For the text-containing cell, return its midpoint in (x, y) coordinate format. 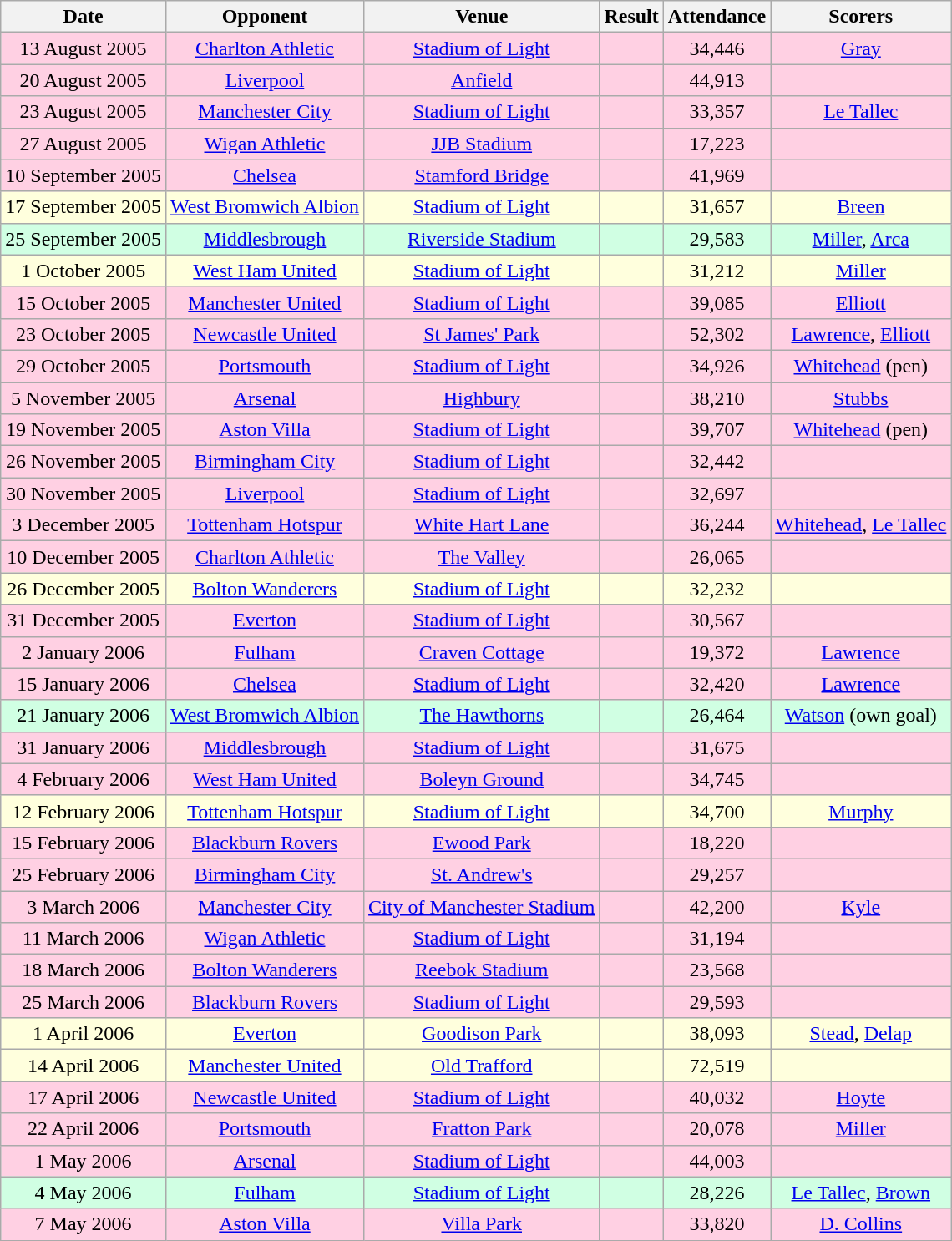
21 January 2006 (84, 716)
St. Andrew's (482, 874)
25 September 2005 (84, 239)
Date (84, 17)
34,745 (717, 779)
Le Tallec (861, 112)
25 March 2006 (84, 1002)
5 November 2005 (84, 398)
29,257 (717, 874)
18,220 (717, 843)
JJB Stadium (482, 144)
Anfield (482, 80)
1 October 2005 (84, 271)
44,003 (717, 1161)
13 August 2005 (84, 48)
Stead, Delap (861, 1034)
19 November 2005 (84, 430)
31,194 (717, 939)
22 April 2006 (84, 1129)
3 December 2005 (84, 525)
30,567 (717, 620)
White Hart Lane (482, 525)
34,700 (717, 811)
Old Trafford (482, 1066)
17 September 2005 (84, 207)
Venue (482, 17)
Hoyte (861, 1097)
Scorers (861, 17)
St James' Park (482, 334)
29,583 (717, 239)
41,969 (717, 175)
36,244 (717, 525)
26 December 2005 (84, 589)
Murphy (861, 811)
Watson (own goal) (861, 716)
40,032 (717, 1097)
Goodison Park (482, 1034)
28,226 (717, 1193)
23,568 (717, 970)
17 April 2006 (84, 1097)
25 February 2006 (84, 874)
32,232 (717, 589)
38,093 (717, 1034)
Lawrence, Elliott (861, 334)
34,926 (717, 366)
Reebok Stadium (482, 970)
Stubbs (861, 398)
26,065 (717, 557)
14 April 2006 (84, 1066)
City of Manchester Stadium (482, 906)
26,464 (717, 716)
Gray (861, 48)
1 April 2006 (84, 1034)
44,913 (717, 80)
17,223 (717, 144)
32,697 (717, 494)
31,212 (717, 271)
15 January 2006 (84, 684)
Craven Cottage (482, 652)
34,446 (717, 48)
29,593 (717, 1002)
3 March 2006 (84, 906)
29 October 2005 (84, 366)
20 August 2005 (84, 80)
Elliott (861, 302)
31,657 (717, 207)
72,519 (717, 1066)
15 October 2005 (84, 302)
10 September 2005 (84, 175)
Ewood Park (482, 843)
Whitehead, Le Tallec (861, 525)
11 March 2006 (84, 939)
4 May 2006 (84, 1193)
30 November 2005 (84, 494)
Stamford Bridge (482, 175)
10 December 2005 (84, 557)
4 February 2006 (84, 779)
19,372 (717, 652)
Riverside Stadium (482, 239)
26 November 2005 (84, 462)
Breen (861, 207)
18 March 2006 (84, 970)
Fratton Park (482, 1129)
33,357 (717, 112)
23 August 2005 (84, 112)
52,302 (717, 334)
Opponent (264, 17)
31,675 (717, 747)
Kyle (861, 906)
1 May 2006 (84, 1161)
32,420 (717, 684)
Highbury (482, 398)
23 October 2005 (84, 334)
Miller, Arca (861, 239)
42,200 (717, 906)
D. Collins (861, 1224)
The Hawthorns (482, 716)
39,707 (717, 430)
32,442 (717, 462)
Attendance (717, 17)
Boleyn Ground (482, 779)
Villa Park (482, 1224)
31 December 2005 (84, 620)
38,210 (717, 398)
Le Tallec, Brown (861, 1193)
Result (631, 17)
20,078 (717, 1129)
27 August 2005 (84, 144)
The Valley (482, 557)
33,820 (717, 1224)
2 January 2006 (84, 652)
15 February 2006 (84, 843)
39,085 (717, 302)
31 January 2006 (84, 747)
12 February 2006 (84, 811)
7 May 2006 (84, 1224)
